Identify which cell holds the provided text, then report its [x, y] central coordinate. 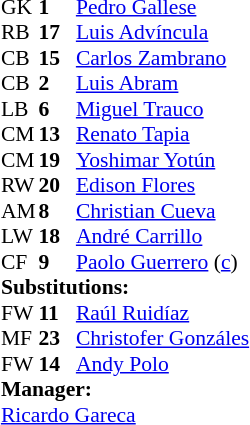
11 [57, 313]
6 [57, 109]
13 [57, 135]
18 [57, 237]
Manager: [125, 389]
2 [57, 83]
Luis Advíncula [162, 33]
Raúl Ruidíaz [162, 313]
9 [57, 262]
8 [57, 211]
Christofer Gonzáles [162, 339]
Christian Cueva [162, 211]
Edison Flores [162, 185]
Substitutions: [125, 287]
LW [20, 237]
Carlos Zambrano [162, 58]
14 [57, 364]
Paolo Guerrero (c) [162, 262]
Luis Abram [162, 83]
RB [20, 33]
Andy Polo [162, 364]
20 [57, 185]
17 [57, 33]
André Carrillo [162, 237]
23 [57, 339]
LB [20, 109]
AM [20, 211]
CF [20, 262]
RW [20, 185]
Miguel Trauco [162, 109]
Yoshimar Yotún [162, 160]
19 [57, 160]
MF [20, 339]
15 [57, 58]
Renato Tapia [162, 135]
